Capture the cell that displays the provided text and extract its [X, Y] central coordinate. 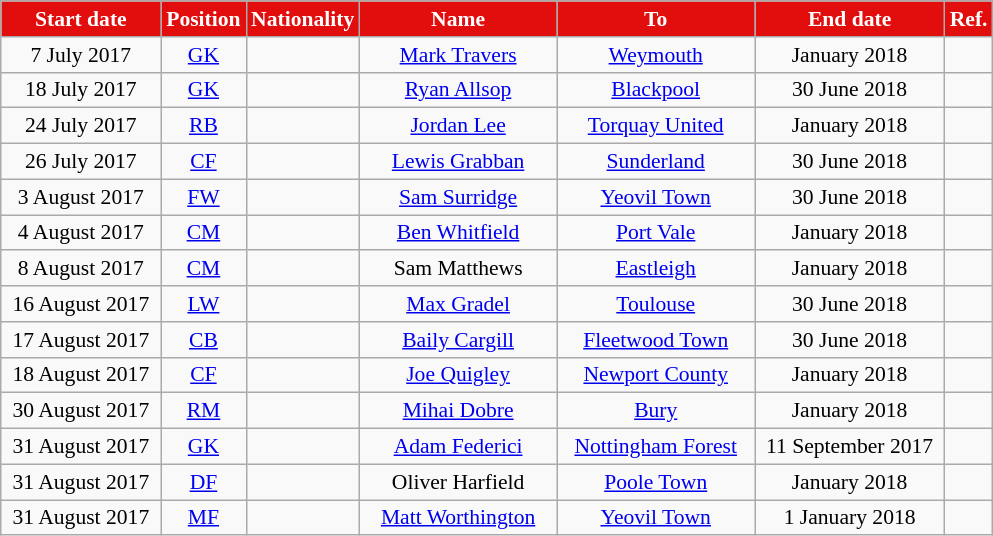
Adam Federici [458, 447]
Sam Matthews [458, 269]
Position [204, 19]
11 September 2017 [850, 447]
FW [204, 197]
3 August 2017 [81, 197]
Nottingham Forest [656, 447]
MF [204, 518]
Matt Worthington [458, 518]
Start date [81, 19]
Weymouth [656, 55]
Blackpool [656, 90]
DF [204, 482]
LW [204, 304]
Poole Town [656, 482]
Joe Quigley [458, 375]
18 July 2017 [81, 90]
Max Gradel [458, 304]
Toulouse [656, 304]
Nationality [302, 19]
Ryan Allsop [458, 90]
Mihai Dobre [458, 411]
Name [458, 19]
4 August 2017 [81, 233]
RM [204, 411]
17 August 2017 [81, 340]
CB [204, 340]
Ben Whitfield [458, 233]
Fleetwood Town [656, 340]
7 July 2017 [81, 55]
Sunderland [656, 162]
Sam Surridge [458, 197]
Eastleigh [656, 269]
Lewis Grabban [458, 162]
24 July 2017 [81, 126]
RB [204, 126]
Bury [656, 411]
26 July 2017 [81, 162]
30 August 2017 [81, 411]
Newport County [656, 375]
Oliver Harfield [458, 482]
8 August 2017 [81, 269]
18 August 2017 [81, 375]
Jordan Lee [458, 126]
Baily Cargill [458, 340]
Port Vale [656, 233]
To [656, 19]
Torquay United [656, 126]
1 January 2018 [850, 518]
16 August 2017 [81, 304]
End date [850, 19]
Mark Travers [458, 55]
Ref. [969, 19]
